For the text-containing cell, return its midpoint in (x, y) coordinate format. 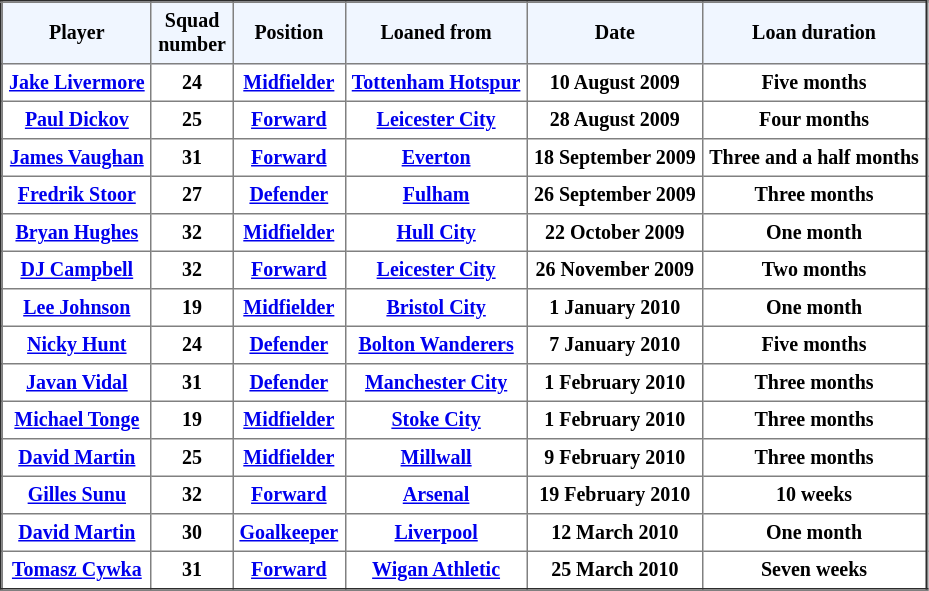
22 October 2009 (614, 233)
Tottenham Hotspur (436, 83)
James Vaughan (77, 158)
Goalkeeper (289, 533)
Bristol City (436, 308)
Loan duration (814, 33)
Bolton Wanderers (436, 345)
Date (614, 33)
Fredrik Stoor (77, 195)
30 (192, 533)
12 March 2010 (614, 533)
Everton (436, 158)
19 February 2010 (614, 495)
Tomasz Cywka (77, 570)
9 February 2010 (614, 458)
Lee Johnson (77, 308)
Manchester City (436, 383)
Millwall (436, 458)
Wigan Athletic (436, 570)
DJ Campbell (77, 270)
Arsenal (436, 495)
Squadnumber (192, 33)
1 January 2010 (614, 308)
Stoke City (436, 420)
Position (289, 33)
Three and a half months (814, 158)
Paul Dickov (77, 120)
Bryan Hughes (77, 233)
Four months (814, 120)
26 November 2009 (614, 270)
Javan Vidal (77, 383)
25 March 2010 (614, 570)
Seven weeks (814, 570)
10 weeks (814, 495)
26 September 2009 (614, 195)
Gilles Sunu (77, 495)
Jake Livermore (77, 83)
Player (77, 33)
Fulham (436, 195)
18 September 2009 (614, 158)
7 January 2010 (614, 345)
Liverpool (436, 533)
Hull City (436, 233)
Michael Tonge (77, 420)
Loaned from (436, 33)
27 (192, 195)
28 August 2009 (614, 120)
Nicky Hunt (77, 345)
10 August 2009 (614, 83)
Two months (814, 270)
